Determine the (x, y) coordinate at the center of the cell enclosing the given text.  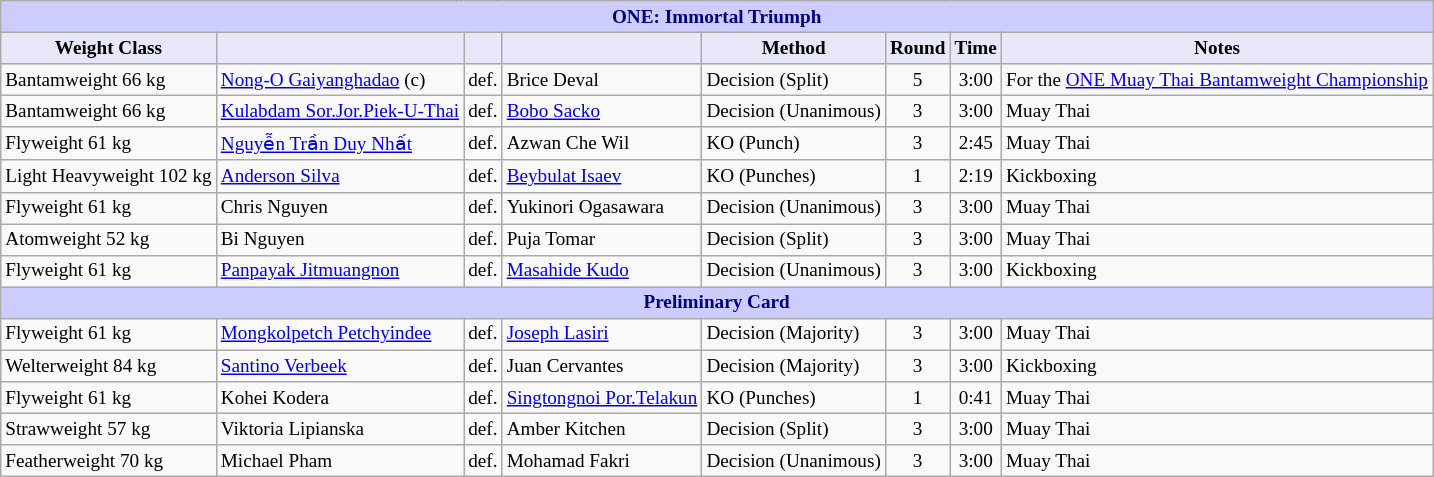
Kohei Kodera (340, 398)
Anderson Silva (340, 176)
Notes (1216, 48)
2:45 (976, 144)
Singtongnoi Por.Telakun (602, 398)
Featherweight 70 kg (108, 461)
Santino Verbeek (340, 366)
Amber Kitchen (602, 429)
Bobo Sacko (602, 111)
Juan Cervantes (602, 366)
Mohamad Fakri (602, 461)
Nguyễn Trần Duy Nhất (340, 144)
Welterweight 84 kg (108, 366)
Masahide Kudo (602, 271)
Nong-O Gaiyanghadao (c) (340, 80)
Yukinori Ogasawara (602, 208)
Michael Pham (340, 461)
Puja Tomar (602, 240)
Method (794, 48)
Viktoria Lipianska (340, 429)
KO (Punch) (794, 144)
2:19 (976, 176)
Weight Class (108, 48)
5 (918, 80)
Joseph Lasiri (602, 334)
Azwan Che Wil (602, 144)
For the ONE Muay Thai Bantamweight Championship (1216, 80)
Light Heavyweight 102 kg (108, 176)
Mongkolpetch Petchyindee (340, 334)
Bi Nguyen (340, 240)
Brice Deval (602, 80)
Round (918, 48)
0:41 (976, 398)
Panpayak Jitmuangnon (340, 271)
ONE: Immortal Triumph (717, 17)
Preliminary Card (717, 303)
Time (976, 48)
Chris Nguyen (340, 208)
Strawweight 57 kg (108, 429)
Beybulat Isaev (602, 176)
Atomweight 52 kg (108, 240)
Kulabdam Sor.Jor.Piek-U-Thai (340, 111)
